Capture the cell that displays the provided text and extract its [x, y] central coordinate. 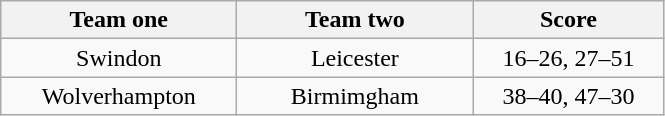
Wolverhampton [119, 96]
38–40, 47–30 [568, 96]
Team one [119, 20]
Birmimgham [355, 96]
Score [568, 20]
Leicester [355, 58]
16–26, 27–51 [568, 58]
Team two [355, 20]
Swindon [119, 58]
